Locate the cell with the specified text and output its (X, Y) center coordinate. 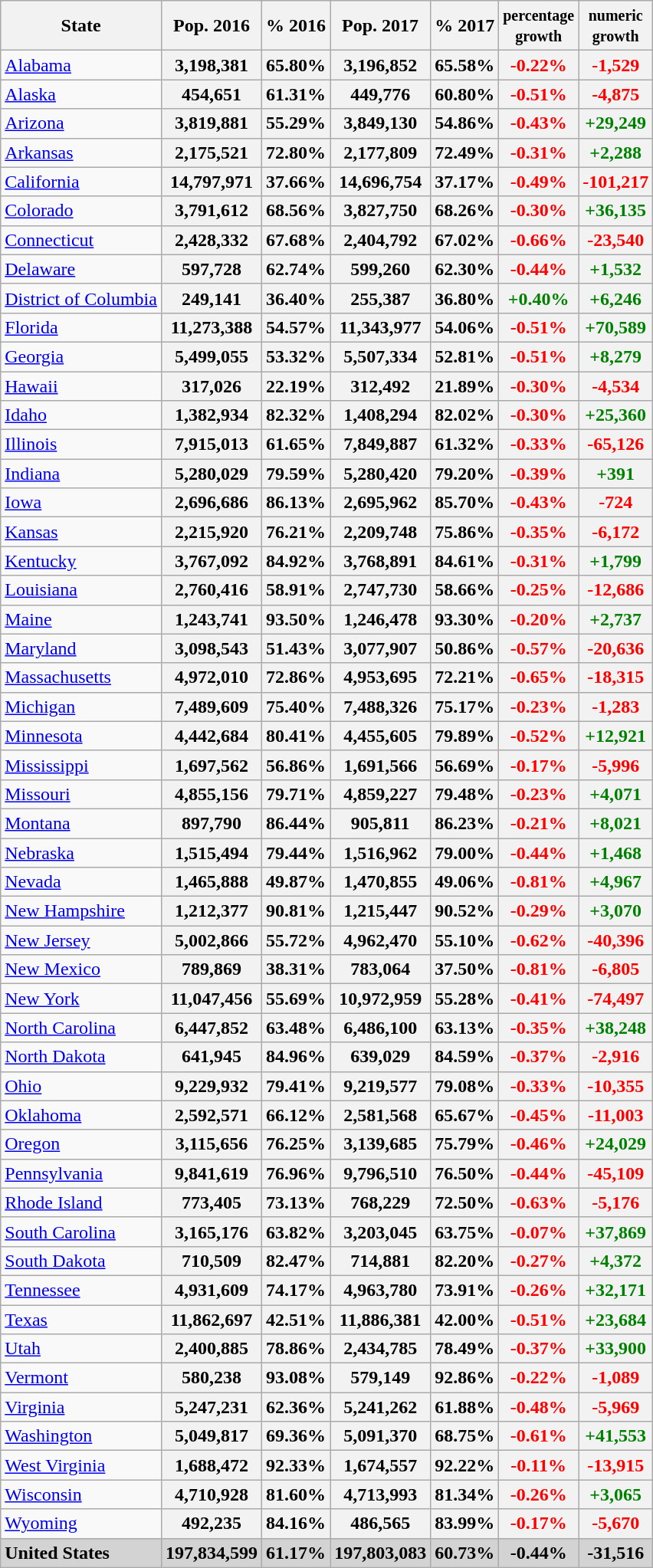
Tennessee (81, 1290)
-4,534 (616, 385)
36.40% (296, 298)
Rhode Island (81, 1202)
-5,176 (616, 1202)
4,953,695 (380, 677)
Maine (81, 619)
+1,532 (616, 269)
312,492 (380, 385)
78.86% (296, 1349)
3,768,891 (380, 561)
5,499,055 (212, 356)
South Dakota (81, 1261)
-1,089 (616, 1378)
79.41% (296, 1086)
+3,070 (616, 911)
38.31% (296, 969)
+4,372 (616, 1261)
62.74% (296, 269)
76.96% (296, 1173)
789,869 (212, 969)
Minnesota (81, 736)
1,516,962 (380, 853)
597,728 (212, 269)
74.17% (296, 1290)
84.59% (464, 1057)
4,442,684 (212, 736)
37.50% (464, 969)
-0.07% (539, 1232)
65.58% (464, 65)
63.48% (296, 1028)
-2,916 (616, 1057)
7,849,887 (380, 444)
-40,396 (616, 940)
-0.21% (539, 823)
Colorado (81, 211)
61.88% (464, 1407)
82.20% (464, 1261)
+8,021 (616, 823)
63.75% (464, 1232)
62.36% (296, 1407)
93.30% (464, 619)
51.43% (296, 648)
1,215,447 (380, 911)
-0.52% (539, 736)
52.81% (464, 356)
9,841,619 (212, 1173)
-0.39% (539, 474)
37.66% (296, 182)
72.86% (296, 677)
+36,135 (616, 211)
897,790 (212, 823)
Idaho (81, 415)
9,796,510 (380, 1173)
+2,737 (616, 619)
-20,636 (616, 648)
-0.48% (539, 1407)
79.59% (296, 474)
-0.57% (539, 648)
68.26% (464, 211)
Nebraska (81, 853)
-0.63% (539, 1202)
Utah (81, 1349)
Wisconsin (81, 1494)
4,855,156 (212, 794)
9,219,577 (380, 1086)
2,747,730 (380, 590)
710,509 (212, 1261)
317,026 (212, 385)
2,592,571 (212, 1115)
Nevada (81, 882)
42.51% (296, 1319)
New York (81, 999)
+33,900 (616, 1349)
-0.25% (539, 590)
Kentucky (81, 561)
Alaska (81, 94)
68.75% (464, 1436)
-101,217 (616, 182)
-31,516 (616, 1553)
84.92% (296, 561)
Oklahoma (81, 1115)
percentagegrowth (539, 26)
58.91% (296, 590)
21.89% (464, 385)
56.69% (464, 765)
4,962,470 (380, 940)
79.20% (464, 474)
-65,126 (616, 444)
22.19% (296, 385)
79.08% (464, 1086)
-0.27% (539, 1261)
11,343,977 (380, 327)
76.21% (296, 532)
4,710,928 (212, 1494)
1,382,934 (212, 415)
37.17% (464, 182)
72.50% (464, 1202)
1,465,888 (212, 882)
1,246,478 (380, 619)
75.40% (296, 707)
1,688,472 (212, 1465)
75.86% (464, 532)
1,470,855 (380, 882)
63.82% (296, 1232)
numericgrowth (616, 26)
905,811 (380, 823)
66.12% (296, 1115)
3,791,612 (212, 211)
% 2017 (464, 26)
84.61% (464, 561)
714,881 (380, 1261)
2,400,885 (212, 1349)
61.32% (464, 444)
-4,875 (616, 94)
65.80% (296, 65)
+6,246 (616, 298)
3,077,907 (380, 648)
-10,355 (616, 1086)
+4,071 (616, 794)
3,203,045 (380, 1232)
67.02% (464, 240)
7,488,326 (380, 707)
2,404,792 (380, 240)
-1,283 (616, 707)
+38,248 (616, 1028)
2,760,416 (212, 590)
36.80% (464, 298)
State (81, 26)
4,963,780 (380, 1290)
3,827,750 (380, 211)
54.06% (464, 327)
-1,529 (616, 65)
Wyoming (81, 1524)
-0.62% (539, 940)
+41,553 (616, 1436)
United States (81, 1553)
New Jersey (81, 940)
+1,799 (616, 561)
Michigan (81, 707)
84.16% (296, 1524)
599,260 (380, 269)
-0.49% (539, 182)
+3,065 (616, 1494)
Washington (81, 1436)
+2,288 (616, 153)
Pop. 2017 (380, 26)
2,175,521 (212, 153)
73.13% (296, 1202)
North Carolina (81, 1028)
5,247,231 (212, 1407)
2,177,809 (380, 153)
78.49% (464, 1349)
2,581,568 (380, 1115)
454,651 (212, 94)
4,931,609 (212, 1290)
Pennsylvania (81, 1173)
Louisiana (81, 590)
63.13% (464, 1028)
68.56% (296, 211)
2,434,785 (380, 1349)
+70,589 (616, 327)
-18,315 (616, 677)
1,674,557 (380, 1465)
+8,279 (616, 356)
1,408,294 (380, 415)
-0.66% (539, 240)
-724 (616, 503)
1,691,566 (380, 765)
11,886,381 (380, 1319)
5,049,817 (212, 1436)
86.23% (464, 823)
North Dakota (81, 1057)
-0.61% (539, 1436)
768,229 (380, 1202)
5,091,370 (380, 1436)
-0.65% (539, 677)
92.86% (464, 1378)
58.66% (464, 590)
2,695,962 (380, 503)
86.44% (296, 823)
7,489,609 (212, 707)
-0.41% (539, 999)
-74,497 (616, 999)
73.91% (464, 1290)
-5,969 (616, 1407)
6,447,852 (212, 1028)
2,215,920 (212, 532)
79.44% (296, 853)
+37,869 (616, 1232)
4,859,227 (380, 794)
Mississippi (81, 765)
81.60% (296, 1494)
60.80% (464, 94)
249,141 (212, 298)
Montana (81, 823)
11,862,697 (212, 1319)
4,455,605 (380, 736)
-0.45% (539, 1115)
7,915,013 (212, 444)
50.86% (464, 648)
-6,172 (616, 532)
-0.46% (539, 1144)
3,198,381 (212, 65)
580,238 (212, 1378)
-45,109 (616, 1173)
+23,684 (616, 1319)
4,972,010 (212, 677)
255,387 (380, 298)
Iowa (81, 503)
-6,805 (616, 969)
82.32% (296, 415)
+4,967 (616, 882)
83.99% (464, 1524)
1,697,562 (212, 765)
3,767,092 (212, 561)
93.50% (296, 619)
Delaware (81, 269)
Indiana (81, 474)
10,972,959 (380, 999)
3,139,685 (380, 1144)
197,803,083 (380, 1553)
60.73% (464, 1553)
75.79% (464, 1144)
72.49% (464, 153)
81.34% (464, 1494)
3,196,852 (380, 65)
75.17% (464, 707)
Ohio (81, 1086)
84.96% (296, 1057)
1,515,494 (212, 853)
783,064 (380, 969)
62.30% (464, 269)
-23,540 (616, 240)
5,002,866 (212, 940)
South Carolina (81, 1232)
1,212,377 (212, 911)
85.70% (464, 503)
Arizona (81, 123)
76.25% (296, 1144)
92.22% (464, 1465)
55.10% (464, 940)
Georgia (81, 356)
5,507,334 (380, 356)
11,273,388 (212, 327)
49.06% (464, 882)
Oregon (81, 1144)
West Virginia (81, 1465)
55.28% (464, 999)
773,405 (212, 1202)
-13,915 (616, 1465)
79.71% (296, 794)
72.21% (464, 677)
449,776 (380, 94)
Massachusetts (81, 677)
Maryland (81, 648)
+29,249 (616, 123)
69.36% (296, 1436)
2,428,332 (212, 240)
Florida (81, 327)
-11,003 (616, 1115)
-5,670 (616, 1524)
-0.11% (539, 1465)
14,696,754 (380, 182)
Virginia (81, 1407)
Missouri (81, 794)
+24,029 (616, 1144)
54.86% (464, 123)
639,029 (380, 1057)
Texas (81, 1319)
Kansas (81, 532)
5,280,420 (380, 474)
14,797,971 (212, 182)
76.50% (464, 1173)
61.17% (296, 1553)
-0.29% (539, 911)
67.68% (296, 240)
197,834,599 (212, 1553)
55.72% (296, 940)
+0.40% (539, 298)
Alabama (81, 65)
90.81% (296, 911)
+1,468 (616, 853)
3,849,130 (380, 123)
-5,996 (616, 765)
55.69% (296, 999)
2,696,686 (212, 503)
2,209,748 (380, 532)
82.47% (296, 1261)
Pop. 2016 (212, 26)
49.87% (296, 882)
New Hampshire (81, 911)
Connecticut (81, 240)
Hawaii (81, 385)
93.08% (296, 1378)
Illinois (81, 444)
9,229,932 (212, 1086)
11,047,456 (212, 999)
79.48% (464, 794)
4,713,993 (380, 1494)
80.41% (296, 736)
61.31% (296, 94)
65.67% (464, 1115)
3,165,176 (212, 1232)
6,486,100 (380, 1028)
54.57% (296, 327)
86.13% (296, 503)
5,241,262 (380, 1407)
486,565 (380, 1524)
56.86% (296, 765)
+391 (616, 474)
-12,686 (616, 590)
3,115,656 (212, 1144)
% 2016 (296, 26)
641,945 (212, 1057)
+12,921 (616, 736)
61.65% (296, 444)
492,235 (212, 1524)
92.33% (296, 1465)
Vermont (81, 1378)
79.00% (464, 853)
42.00% (464, 1319)
82.02% (464, 415)
New Mexico (81, 969)
72.80% (296, 153)
90.52% (464, 911)
79.89% (464, 736)
+25,360 (616, 415)
+32,171 (616, 1290)
53.32% (296, 356)
-0.20% (539, 619)
579,149 (380, 1378)
3,098,543 (212, 648)
1,243,741 (212, 619)
3,819,881 (212, 123)
5,280,029 (212, 474)
District of Columbia (81, 298)
Arkansas (81, 153)
California (81, 182)
55.29% (296, 123)
